Identify which cell holds the provided text, then report its (X, Y) central coordinate. 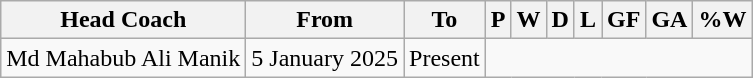
5 January 2025 (325, 58)
P (498, 20)
%W (722, 20)
To (445, 20)
Present (445, 58)
Head Coach (124, 20)
GA (670, 20)
From (325, 20)
Md Mahabub Ali Manik (124, 58)
L (588, 20)
GF (624, 20)
W (528, 20)
D (560, 20)
